Scan for the cell matching the given text and deliver its [X, Y] coordinate at center. 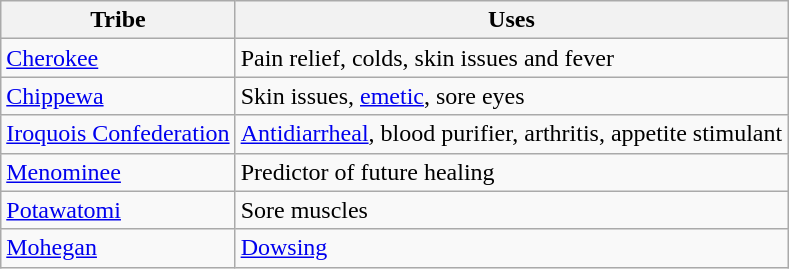
Chippewa [118, 96]
Tribe [118, 20]
Uses [512, 20]
Cherokee [118, 58]
Mohegan [118, 248]
Sore muscles [512, 210]
Potawatomi [118, 210]
Dowsing [512, 248]
Iroquois Confederation [118, 134]
Pain relief, colds, skin issues and fever [512, 58]
Menominee [118, 172]
Antidiarrheal, blood purifier, arthritis, appetite stimulant [512, 134]
Predictor of future healing [512, 172]
Skin issues, emetic, sore eyes [512, 96]
